Scan for the cell matching the given text and deliver its (X, Y) coordinate at center. 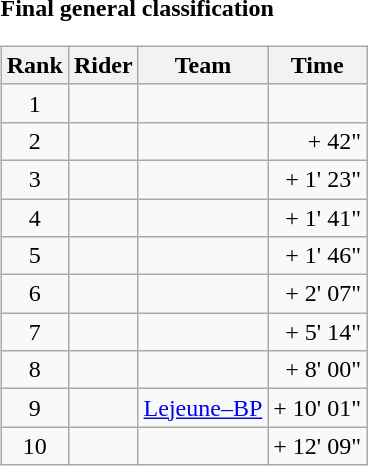
2 (34, 141)
+ 1' 46" (318, 256)
1 (34, 103)
8 (34, 370)
4 (34, 217)
Lejeune–BP (203, 408)
5 (34, 256)
+ 42" (318, 141)
10 (34, 446)
Team (203, 65)
Time (318, 65)
+ 8' 00" (318, 370)
Rank (34, 65)
+ 2' 07" (318, 294)
6 (34, 294)
9 (34, 408)
+ 12' 09" (318, 446)
+ 5' 14" (318, 332)
3 (34, 179)
+ 10' 01" (318, 408)
+ 1' 41" (318, 217)
Rider (103, 65)
+ 1' 23" (318, 179)
7 (34, 332)
